Find where the given text appears and provide that cell's center as (x, y) coordinate. 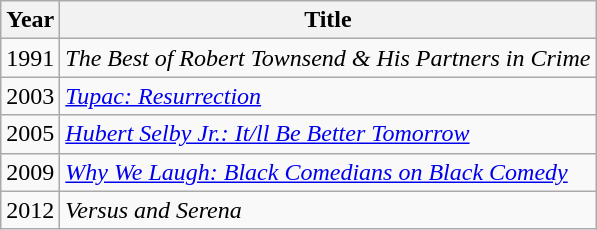
Year (30, 20)
Title (328, 20)
Hubert Selby Jr.: It/ll Be Better Tomorrow (328, 134)
2003 (30, 96)
Versus and Serena (328, 210)
Tupac: Resurrection (328, 96)
The Best of Robert Townsend & His Partners in Crime (328, 58)
2009 (30, 172)
Why We Laugh: Black Comedians on Black Comedy (328, 172)
1991 (30, 58)
2012 (30, 210)
2005 (30, 134)
